Provide the (X, Y) coordinate of the cell's center where the given text is located.  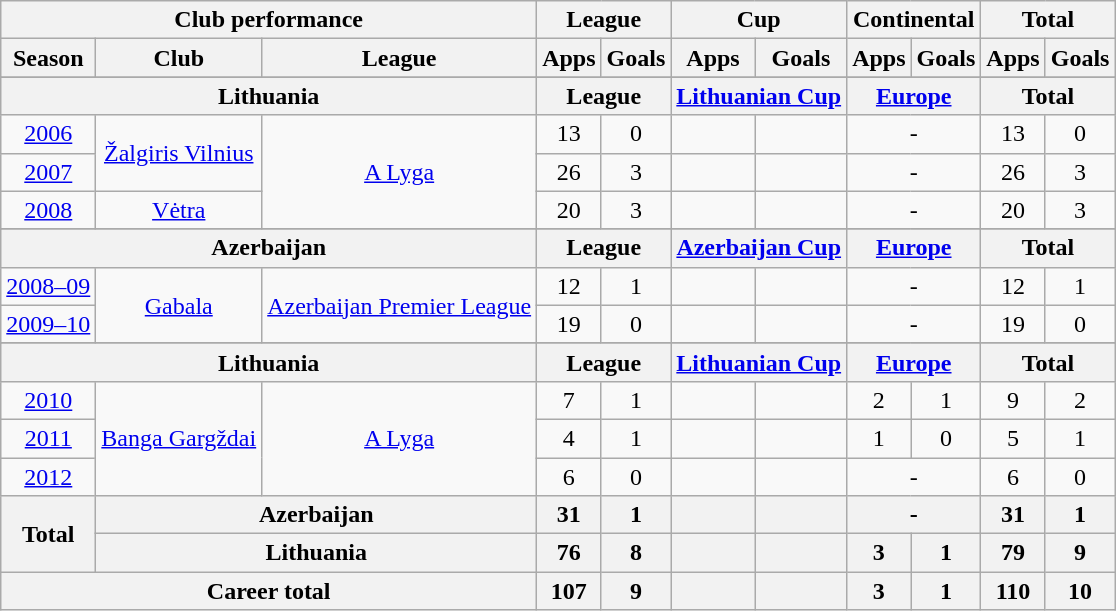
Continental (914, 20)
7 (569, 400)
8 (636, 553)
2009–10 (48, 324)
2008 (48, 210)
76 (569, 553)
107 (569, 591)
Season (48, 58)
Azerbaijan Cup (759, 248)
2012 (48, 477)
110 (1013, 591)
Club (179, 58)
10 (1080, 591)
2011 (48, 438)
2006 (48, 134)
Gabala (179, 305)
2008–09 (48, 286)
Vėtra (179, 210)
4 (569, 438)
Career total (269, 591)
Cup (759, 20)
Žalgiris Vilnius (179, 153)
79 (1013, 553)
Banga Gargždai (179, 438)
2010 (48, 400)
5 (1013, 438)
Azerbaijan Premier League (400, 305)
Club performance (269, 20)
2007 (48, 172)
